Identify which cell holds the provided text, then report its [X, Y] central coordinate. 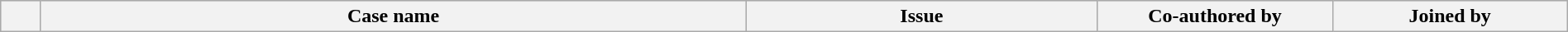
Issue [921, 16]
Joined by [1450, 16]
Case name [394, 16]
Co-authored by [1215, 16]
